From the cell containing the given text, extract its center point as (X, Y) coordinate. 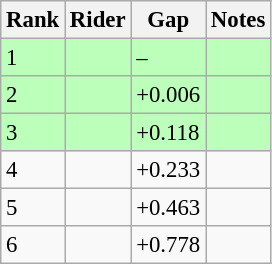
Notes (238, 20)
+0.463 (168, 208)
– (168, 58)
Rider (98, 20)
3 (33, 133)
5 (33, 208)
Rank (33, 20)
6 (33, 245)
+0.778 (168, 245)
+0.233 (168, 170)
+0.006 (168, 95)
2 (33, 95)
+0.118 (168, 133)
1 (33, 58)
Gap (168, 20)
4 (33, 170)
